Determine the [X, Y] coordinate at the center of the cell enclosing the given text.  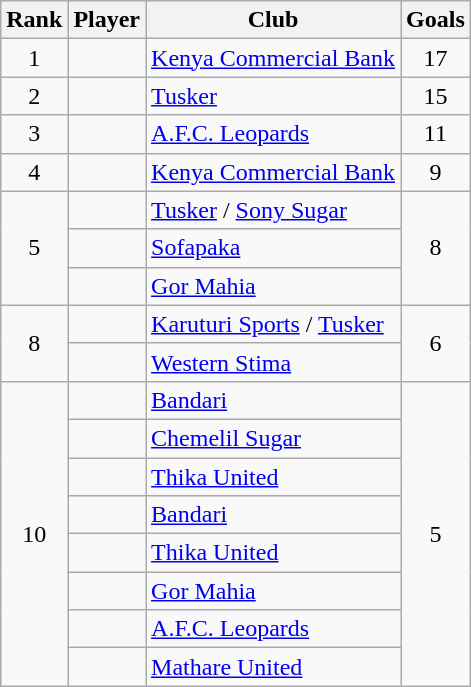
Tusker / Sony Sugar [274, 210]
Chemelil Sugar [274, 438]
Karuturi Sports / Tusker [274, 324]
3 [34, 134]
6 [436, 343]
Mathare United [274, 667]
Player [107, 20]
1 [34, 58]
Club [274, 20]
15 [436, 96]
Sofapaka [274, 248]
9 [436, 172]
10 [34, 533]
11 [436, 134]
Goals [436, 20]
17 [436, 58]
4 [34, 172]
Western Stima [274, 362]
2 [34, 96]
Rank [34, 20]
Tusker [274, 96]
